Extract the (x, y) coordinate from the center of the cell holding the provided text.  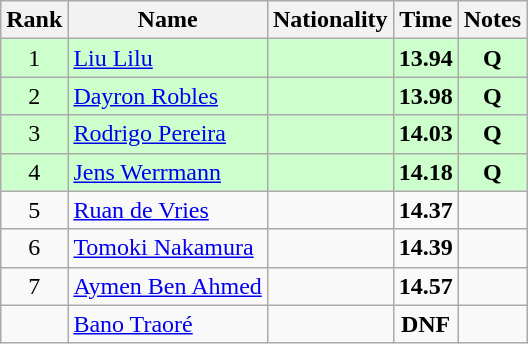
Rank (34, 20)
14.39 (426, 248)
14.03 (426, 134)
Name (168, 20)
Bano Traoré (168, 324)
14.18 (426, 172)
2 (34, 96)
4 (34, 172)
Aymen Ben Ahmed (168, 286)
7 (34, 286)
Rodrigo Pereira (168, 134)
Liu Lilu (168, 58)
DNF (426, 324)
Notes (492, 20)
Time (426, 20)
14.57 (426, 286)
Dayron Robles (168, 96)
6 (34, 248)
Nationality (330, 20)
13.94 (426, 58)
3 (34, 134)
14.37 (426, 210)
Ruan de Vries (168, 210)
Jens Werrmann (168, 172)
13.98 (426, 96)
1 (34, 58)
Tomoki Nakamura (168, 248)
5 (34, 210)
